Search for the cell housing the specified text and yield its [X, Y] center coordinate. 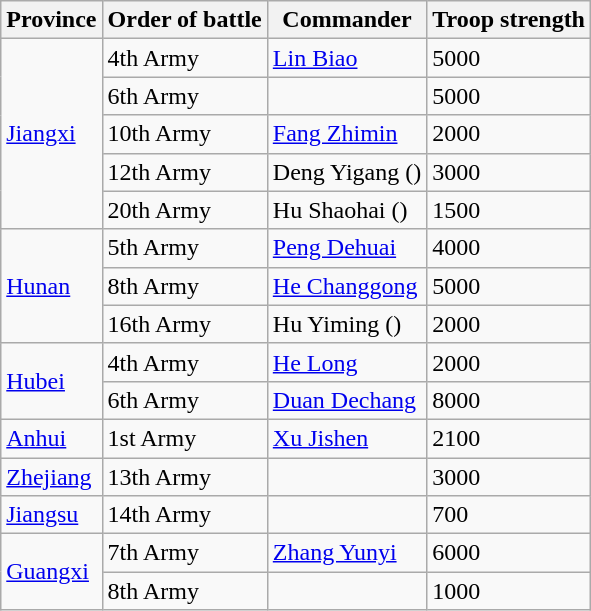
Hu Yiming () [346, 324]
7th Army [184, 553]
Jiangsu [52, 515]
Anhui [52, 438]
700 [509, 515]
1000 [509, 591]
Order of battle [184, 20]
12th Army [184, 172]
Jiangxi [52, 134]
He Changgong [346, 286]
14th Army [184, 515]
1500 [509, 210]
Lin Biao [346, 58]
Deng Yigang () [346, 172]
Zhang Yunyi [346, 553]
Hubei [52, 381]
16th Army [184, 324]
Duan Dechang [346, 400]
1st Army [184, 438]
Troop strength [509, 20]
Xu Jishen [346, 438]
8000 [509, 400]
He Long [346, 362]
Fang Zhimin [346, 134]
20th Army [184, 210]
13th Army [184, 477]
Hu Shaohai () [346, 210]
4000 [509, 248]
6000 [509, 553]
2100 [509, 438]
Zhejiang [52, 477]
Hunan [52, 286]
Peng Dehuai [346, 248]
5th Army [184, 248]
Commander [346, 20]
10th Army [184, 134]
Guangxi [52, 572]
Province [52, 20]
